Identify which cell holds the provided text, then report its (X, Y) central coordinate. 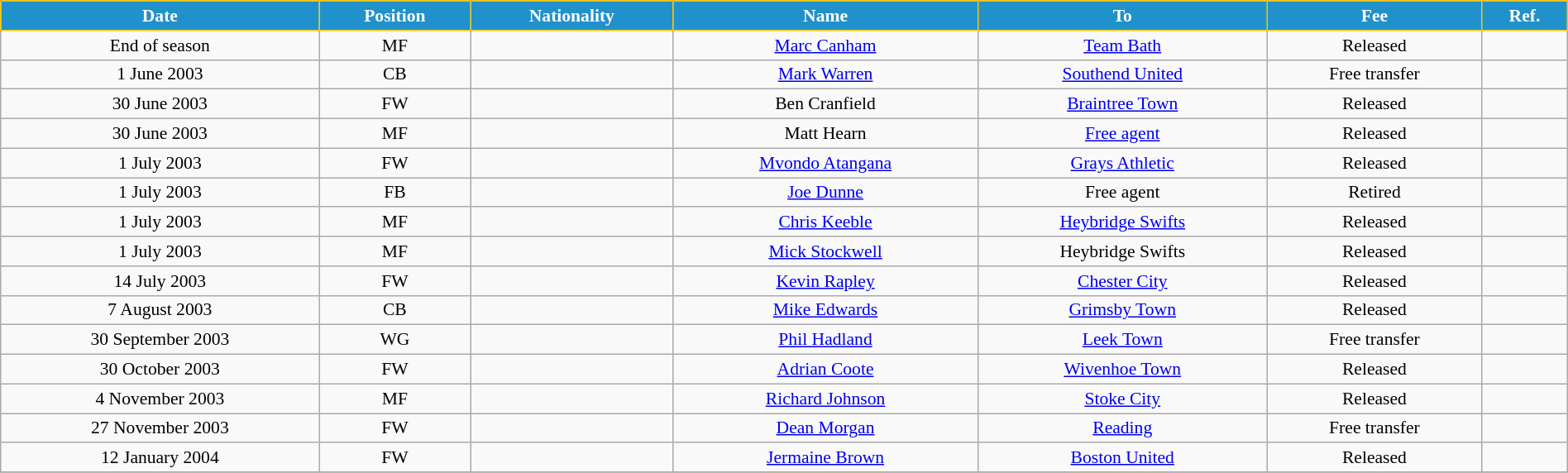
27 November 2003 (160, 428)
Wivenhoe Town (1122, 370)
Ref. (1525, 16)
4 November 2003 (160, 399)
Ben Cranfield (825, 104)
Name (825, 16)
Jermaine Brown (825, 458)
Nationality (572, 16)
Mike Edwards (825, 310)
Matt Hearn (825, 134)
Retired (1374, 193)
Mvondo Atangana (825, 163)
FB (395, 193)
Chester City (1122, 281)
7 August 2003 (160, 310)
1 June 2003 (160, 74)
Mick Stockwell (825, 251)
Southend United (1122, 74)
30 September 2003 (160, 340)
Position (395, 16)
Kevin Rapley (825, 281)
To (1122, 16)
Leek Town (1122, 340)
Fee (1374, 16)
Adrian Coote (825, 370)
Grays Athletic (1122, 163)
Richard Johnson (825, 399)
14 July 2003 (160, 281)
30 October 2003 (160, 370)
End of season (160, 45)
Dean Morgan (825, 428)
Team Bath (1122, 45)
Reading (1122, 428)
Grimsby Town (1122, 310)
Chris Keeble (825, 222)
Mark Warren (825, 74)
Stoke City (1122, 399)
WG (395, 340)
Boston United (1122, 458)
Marc Canham (825, 45)
Date (160, 16)
12 January 2004 (160, 458)
Phil Hadland (825, 340)
Braintree Town (1122, 104)
Joe Dunne (825, 193)
